Extract the [x, y] coordinate from the center of the cell holding the provided text.  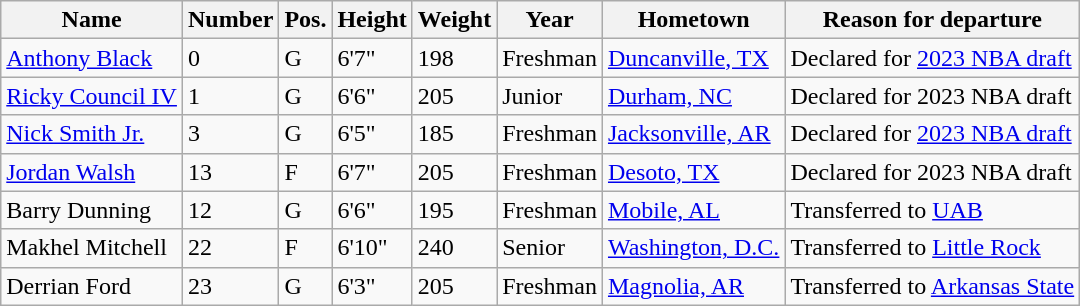
Washington, D.C. [693, 248]
13 [230, 172]
6'3" [372, 286]
Ricky Council IV [92, 96]
Desoto, TX [693, 172]
Transferred to UAB [932, 210]
3 [230, 134]
Pos. [306, 20]
Height [372, 20]
12 [230, 210]
Barry Dunning [92, 210]
Reason for departure [932, 20]
23 [230, 286]
Year [550, 20]
6'10" [372, 248]
Makhel Mitchell [92, 248]
Anthony Black [92, 58]
6'5" [372, 134]
195 [454, 210]
0 [230, 58]
Name [92, 20]
Magnolia, AR [693, 286]
Transferred to Arkansas State [932, 286]
Nick Smith Jr. [92, 134]
Duncanville, TX [693, 58]
Derrian Ford [92, 286]
Transferred to Little Rock [932, 248]
240 [454, 248]
1 [230, 96]
185 [454, 134]
Junior [550, 96]
Jordan Walsh [92, 172]
Mobile, AL [693, 210]
Jacksonville, AR [693, 134]
Senior [550, 248]
22 [230, 248]
Durham, NC [693, 96]
198 [454, 58]
Weight [454, 20]
Number [230, 20]
Hometown [693, 20]
